Scan for the cell matching the given text and deliver its [X, Y] coordinate at center. 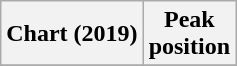
Chart (2019) [72, 34]
Peakposition [189, 34]
